Return (X, Y) of the center of cell containing provided text 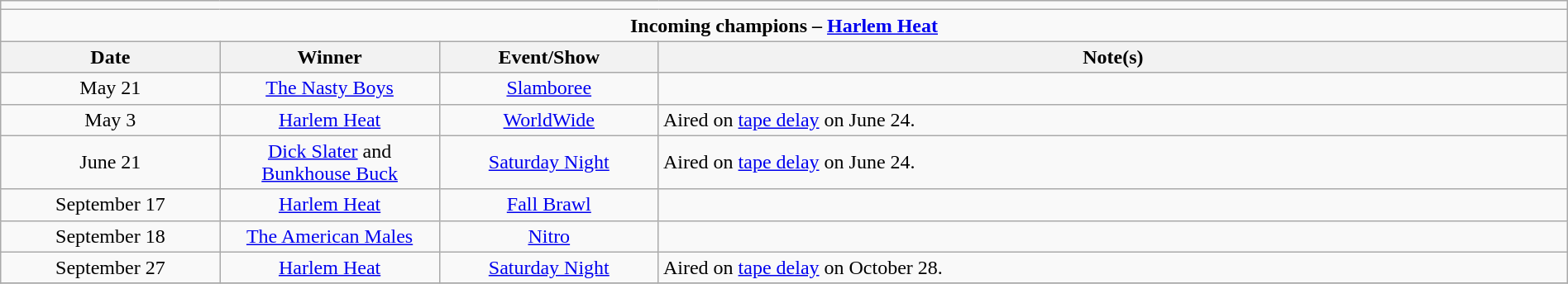
Note(s) (1113, 57)
Slamboree (549, 88)
The Nasty Boys (329, 88)
June 21 (111, 162)
Fall Brawl (549, 205)
September 17 (111, 205)
September 27 (111, 267)
Incoming champions – Harlem Heat (784, 26)
Winner (329, 57)
Nitro (549, 236)
Aired on tape delay on October 28. (1113, 267)
September 18 (111, 236)
May 3 (111, 120)
Event/Show (549, 57)
Dick Slater and Bunkhouse Buck (329, 162)
Date (111, 57)
May 21 (111, 88)
WorldWide (549, 120)
The American Males (329, 236)
